Scan for the cell matching the given text and deliver its [X, Y] coordinate at center. 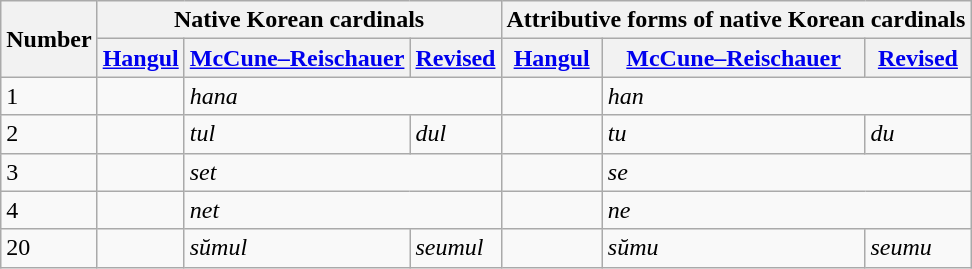
1 [49, 96]
hana [342, 96]
dul [456, 134]
tul [297, 134]
ne [786, 210]
seumul [456, 248]
Number [49, 39]
han [786, 96]
du [918, 134]
20 [49, 248]
Native Korean cardinals [299, 20]
sŭmul [297, 248]
net [342, 210]
set [342, 172]
Attributive forms of native Korean cardinals [736, 20]
sŭmu [734, 248]
se [786, 172]
3 [49, 172]
seumu [918, 248]
4 [49, 210]
2 [49, 134]
tu [734, 134]
